Pinpoint the cell where the given text exists, returning its [X, Y] midpoint coordinate. 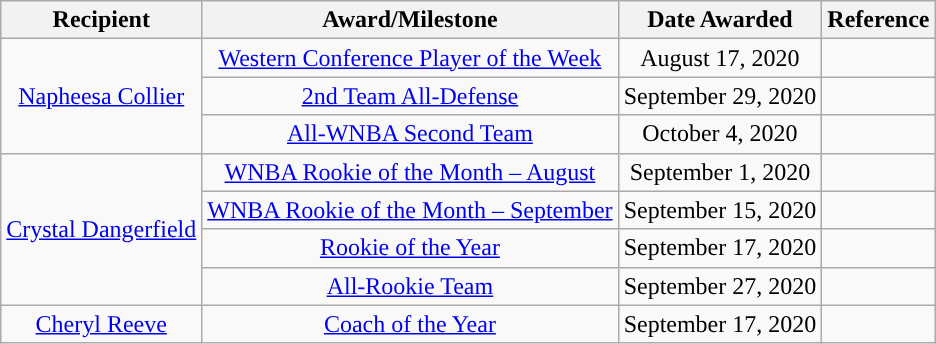
Award/Milestone [410, 20]
2nd Team All-Defense [410, 96]
September 1, 2020 [720, 172]
All-WNBA Second Team [410, 134]
August 17, 2020 [720, 58]
Coach of the Year [410, 324]
Date Awarded [720, 20]
WNBA Rookie of the Month – August [410, 172]
Western Conference Player of the Week [410, 58]
Rookie of the Year [410, 248]
All-Rookie Team [410, 286]
Recipient [102, 20]
Napheesa Collier [102, 96]
Cheryl Reeve [102, 324]
WNBA Rookie of the Month – September [410, 210]
Crystal Dangerfield [102, 229]
September 29, 2020 [720, 96]
Reference [878, 20]
September 15, 2020 [720, 210]
October 4, 2020 [720, 134]
September 27, 2020 [720, 286]
